Search for the cell housing the specified text and yield its (x, y) center coordinate. 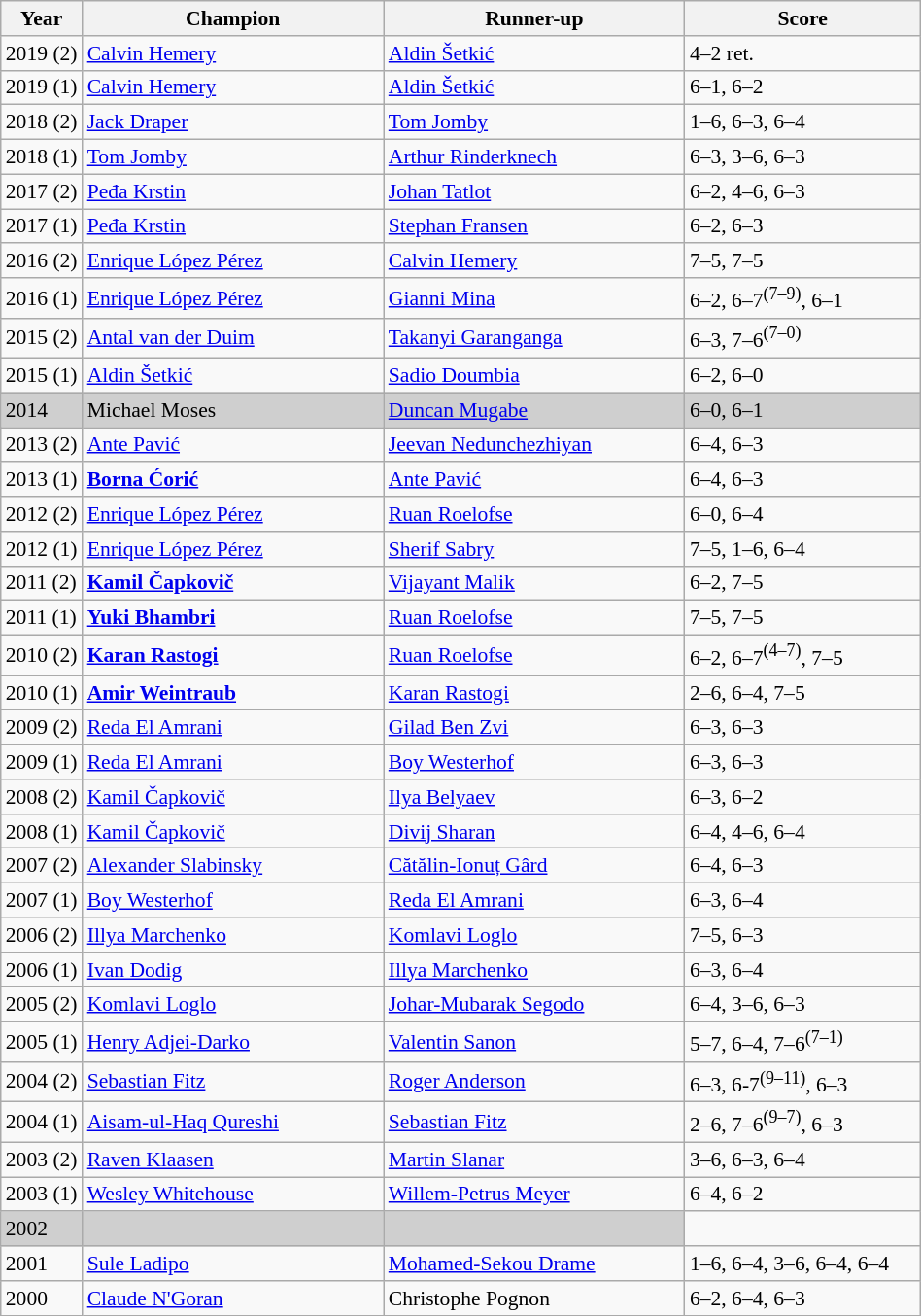
6–2, 6–7(4–7), 7–5 (802, 655)
2012 (2) (42, 514)
Ivan Dodig (233, 970)
6–3, 6–2 (802, 797)
Roger Anderson (534, 1083)
6–4, 3–6, 6–3 (802, 1005)
2003 (1) (42, 1195)
2018 (1) (42, 157)
2005 (2) (42, 1005)
Willem-Petrus Meyer (534, 1195)
Johar-Mubarak Segodo (534, 1005)
2009 (1) (42, 762)
6–3, 6-7(9–11), 6–3 (802, 1083)
7–5, 6–3 (802, 935)
Wesley Whitehouse (233, 1195)
6–2, 7–5 (802, 584)
Amir Weintraub (233, 693)
2004 (2) (42, 1083)
Arthur Rinderknech (534, 157)
3–6, 6–3, 6–4 (802, 1160)
6–2, 6–3 (802, 226)
2006 (2) (42, 935)
Gilad Ben Zvi (534, 728)
Runner-up (534, 18)
2010 (1) (42, 693)
2017 (2) (42, 191)
2009 (2) (42, 728)
2018 (2) (42, 122)
6–4, 4–6, 6–4 (802, 832)
Michael Moses (233, 410)
6–2, 4–6, 6–3 (802, 191)
Sule Ladipo (233, 1264)
Antal van der Duim (233, 338)
Claude N'Goran (233, 1299)
2011 (1) (42, 618)
2013 (1) (42, 480)
Borna Ćorić (233, 480)
Sadio Doumbia (534, 376)
Jack Draper (233, 122)
Gianni Mina (534, 297)
Johan Tatlot (534, 191)
Yuki Bhambri (233, 618)
Valentin Sanon (534, 1042)
Ilya Belyaev (534, 797)
2005 (1) (42, 1042)
Vijayant Malik (534, 584)
6–2, 6–4, 6–3 (802, 1299)
2007 (2) (42, 866)
Raven Klaasen (233, 1160)
6–3, 3–6, 6–3 (802, 157)
2019 (1) (42, 87)
1–6, 6–4, 3–6, 6–4, 6–4 (802, 1264)
Alexander Slabinsky (233, 866)
7–5, 1–6, 6–4 (802, 549)
6–2, 6–0 (802, 376)
1–6, 6–3, 6–4 (802, 122)
6–2, 6–7(7–9), 6–1 (802, 297)
2008 (1) (42, 832)
Takanyi Garanganga (534, 338)
6–0, 6–1 (802, 410)
Mohamed-Sekou Drame (534, 1264)
5–7, 6–4, 7–6(7–1) (802, 1042)
2016 (1) (42, 297)
2002 (42, 1229)
2015 (2) (42, 338)
2016 (2) (42, 261)
6–3, 7–6(7–0) (802, 338)
2003 (2) (42, 1160)
6–0, 6–4 (802, 514)
2015 (1) (42, 376)
Divij Sharan (534, 832)
2001 (42, 1264)
2007 (1) (42, 901)
2017 (1) (42, 226)
Duncan Mugabe (534, 410)
Cătălin-Ionuț Gârd (534, 866)
2012 (1) (42, 549)
Stephan Fransen (534, 226)
2008 (2) (42, 797)
Sherif Sabry (534, 549)
2004 (1) (42, 1122)
6–4, 6–2 (802, 1195)
Jeevan Nedunchezhiyan (534, 445)
2000 (42, 1299)
2013 (2) (42, 445)
4–2 ret. (802, 53)
Martin Slanar (534, 1160)
Henry Adjei-Darko (233, 1042)
Score (802, 18)
Aisam-ul-Haq Qureshi (233, 1122)
2–6, 7–6(9–7), 6–3 (802, 1122)
Year (42, 18)
6–1, 6–2 (802, 87)
2014 (42, 410)
Champion (233, 18)
2019 (2) (42, 53)
2011 (2) (42, 584)
2010 (2) (42, 655)
2–6, 6–4, 7–5 (802, 693)
Christophe Pognon (534, 1299)
2006 (1) (42, 970)
